Extract the [x, y] coordinate from the center of the cell holding the provided text.  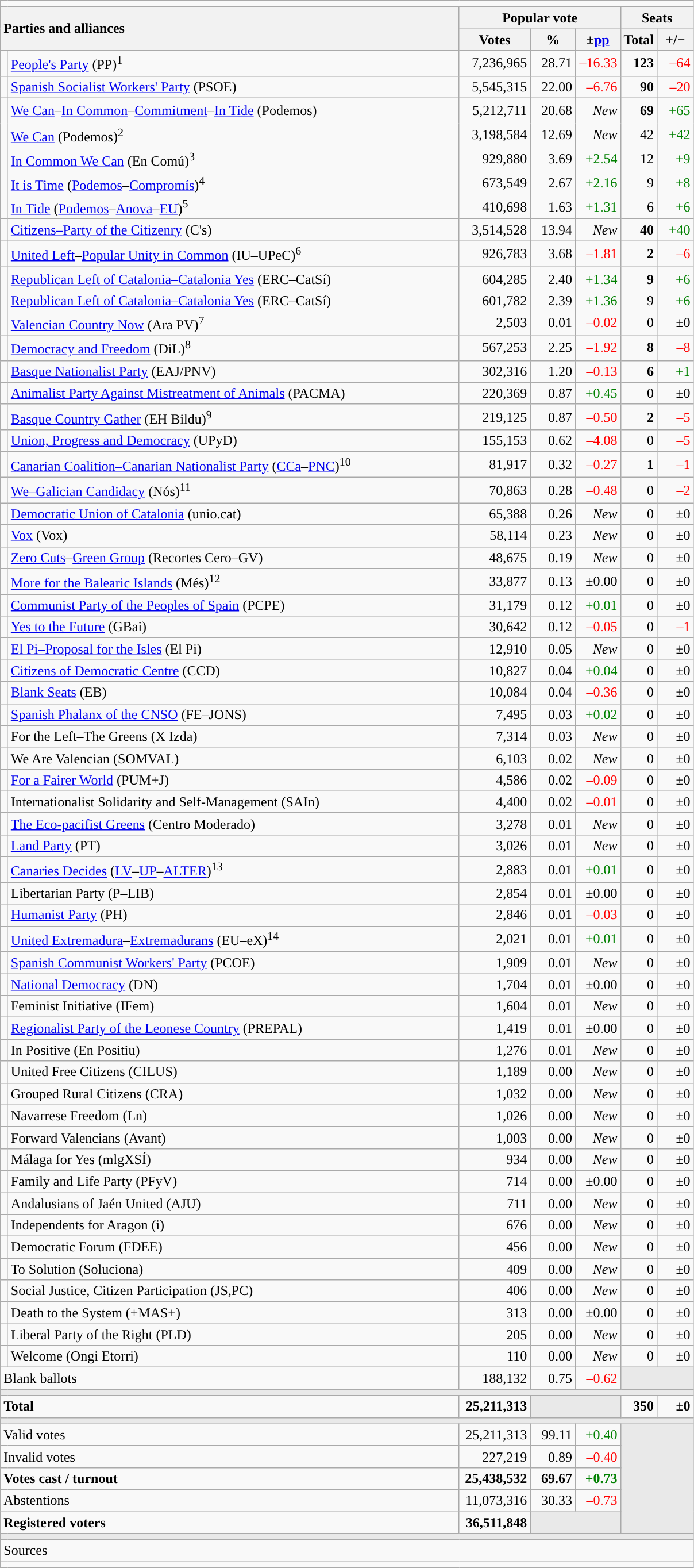
65,388 [495, 514]
Spanish Phalanx of the CNSO (FE–JONS) [233, 714]
+0.73 [597, 1478]
+40 [676, 230]
926,783 [495, 254]
2.67 [553, 183]
676 [495, 1225]
Independents for Aragon (i) [233, 1225]
For the Left–The Greens (X Izda) [233, 736]
3.69 [553, 159]
Welcome (Ongi Etorri) [233, 1356]
Grouped Rural Citizens (CRA) [233, 1094]
Humanist Party (PH) [233, 915]
Animalist Party Against Mistreatment of Animals (PACMA) [233, 393]
3,026 [495, 846]
1,032 [495, 1094]
4,400 [495, 802]
673,549 [495, 183]
30,642 [495, 627]
4,586 [495, 780]
–0.36 [597, 693]
+2.16 [597, 183]
–0.09 [597, 780]
Canaries Decides (LV–UP–ALTER)13 [233, 870]
0.13 [553, 582]
2.25 [553, 348]
–0.62 [597, 1378]
0.23 [553, 536]
% [553, 40]
3,514,528 [495, 230]
Basque Country Gather (EH Bildu)9 [233, 417]
–0.02 [597, 322]
40 [639, 230]
Democratic Forum (FDEE) [233, 1247]
10,084 [495, 693]
The Eco-pacifist Greens (Centro Moderado) [233, 824]
United Free Citizens (CILUS) [233, 1072]
58,114 [495, 536]
Regionalist Party of the Leonese Country (PREPAL) [233, 1028]
1,276 [495, 1050]
2,503 [495, 322]
123 [639, 63]
313 [495, 1313]
Popular vote [540, 18]
929,880 [495, 159]
220,369 [495, 393]
Canarian Coalition–Canarian Nationalist Party (CCa–PNC)10 [233, 464]
In Common We Can (En Comú)3 [233, 159]
1,419 [495, 1028]
36,511,848 [495, 1522]
601,782 [495, 301]
+42 [676, 135]
110 [495, 1356]
–8 [676, 348]
2.40 [553, 278]
3,198,584 [495, 135]
2,846 [495, 915]
+65 [676, 110]
1,604 [495, 1006]
410,698 [495, 207]
0.75 [553, 1378]
0.32 [553, 464]
To Solution (Soluciona) [233, 1269]
28.71 [553, 63]
In Positive (En Positiu) [233, 1050]
Communist Party of the Peoples of Spain (PCPE) [233, 605]
0.26 [553, 514]
42 [639, 135]
–0.01 [597, 802]
+1.34 [597, 278]
More for the Balearic Islands (Més)12 [233, 582]
12.69 [553, 135]
+1.36 [597, 301]
Blank Seats (EB) [233, 693]
National Democracy (DN) [233, 985]
We Are Valencian (SOMVAL) [233, 758]
5,212,711 [495, 110]
+8 [676, 183]
+0.04 [597, 671]
7,236,965 [495, 63]
3.68 [553, 254]
604,285 [495, 278]
69.67 [553, 1478]
6,103 [495, 758]
227,219 [495, 1456]
8 [639, 348]
12,910 [495, 649]
1.20 [553, 371]
20.68 [553, 110]
Forward Valencians (Avant) [233, 1137]
–20 [676, 87]
0.89 [553, 1456]
0.62 [553, 441]
Family and Life Party (PFyV) [233, 1181]
+0.40 [597, 1435]
+1.31 [597, 207]
48,675 [495, 558]
7,495 [495, 714]
2.39 [553, 301]
Land Party (PT) [233, 846]
El Pi–Proposal for the Isles (El Pi) [233, 649]
Union, Progress and Democracy (UPyD) [233, 441]
Basque Nationalist Party (EAJ/PNV) [233, 371]
Citizens–Party of the Citizenry (C's) [233, 230]
Citizens of Democratic Centre (CCD) [233, 671]
+0.45 [597, 393]
2,854 [495, 893]
–0.40 [597, 1456]
934 [495, 1159]
22.00 [553, 87]
456 [495, 1247]
2,021 [495, 939]
Democracy and Freedom (DiL)8 [233, 348]
3,278 [495, 824]
350 [639, 1406]
205 [495, 1335]
Valid votes [230, 1435]
1,003 [495, 1137]
155,153 [495, 441]
Andalusians of Jaén United (AJU) [233, 1203]
–6 [676, 254]
1,909 [495, 963]
11,073,316 [495, 1500]
0.28 [553, 490]
Yes to the Future (GBai) [233, 627]
Sources [347, 1551]
1,189 [495, 1072]
219,125 [495, 417]
Internationalist Solidarity and Self-Management (SAIn) [233, 802]
United Extremadura–Extremadurans (EU–eX)14 [233, 939]
–64 [676, 63]
Liberal Party of the Right (PLD) [233, 1335]
0.19 [553, 558]
567,253 [495, 348]
7,314 [495, 736]
1,704 [495, 985]
1.63 [553, 207]
In Tide (Podemos–Anova–EU)5 [233, 207]
99.11 [553, 1435]
Social Justice, Citizen Participation (JS,PC) [233, 1291]
+/− [676, 40]
Death to the System (+MAS+) [233, 1313]
–16.33 [597, 63]
–0.27 [597, 464]
Parties and alliances [230, 29]
We Can–In Common–Commitment–In Tide (Podemos) [233, 110]
Vox (Vox) [233, 536]
25,438,532 [495, 1478]
Votes [495, 40]
Libertarian Party (P–LIB) [233, 893]
±pp [597, 40]
For a Fairer World (PUM+J) [233, 780]
Zero Cuts–Green Group (Recortes Cero–GV) [233, 558]
714 [495, 1181]
We–Galician Candidacy (Nós)11 [233, 490]
We Can (Podemos)2 [233, 135]
Registered voters [230, 1522]
–0.03 [597, 915]
90 [639, 87]
–0.48 [597, 490]
+2.54 [597, 159]
70,863 [495, 490]
United Left–Popular Unity in Common (IU–UPeC)6 [233, 254]
Málaga for Yes (mlgXSÍ) [233, 1159]
Spanish Communist Workers' Party (PCOE) [233, 963]
–0.73 [597, 1500]
People's Party (PP)1 [233, 63]
1,026 [495, 1116]
Seats [657, 18]
10,827 [495, 671]
711 [495, 1203]
13.94 [553, 230]
2,883 [495, 870]
Blank ballots [230, 1378]
188,132 [495, 1378]
12 [639, 159]
Invalid votes [230, 1456]
Valencian Country Now (Ara PV)7 [233, 322]
Navarrese Freedom (Ln) [233, 1116]
–6.76 [597, 87]
+0.02 [597, 714]
1 [639, 464]
Spanish Socialist Workers' Party (PSOE) [233, 87]
33,877 [495, 582]
Votes cast / turnout [230, 1478]
Abstentions [230, 1500]
Feminist Initiative (IFem) [233, 1006]
It is Time (Podemos–Compromís)4 [233, 183]
–1.81 [597, 254]
30.33 [553, 1500]
81,917 [495, 464]
–0.05 [597, 627]
302,316 [495, 371]
–0.50 [597, 417]
406 [495, 1291]
409 [495, 1269]
–1.92 [597, 348]
–0.13 [597, 371]
+1 [676, 371]
5,545,315 [495, 87]
–4.08 [597, 441]
69 [639, 110]
Democratic Union of Catalonia (unio.cat) [233, 514]
31,179 [495, 605]
0.05 [553, 649]
+9 [676, 159]
–2 [676, 490]
